Identify which cell holds the provided text, then report its [x, y] central coordinate. 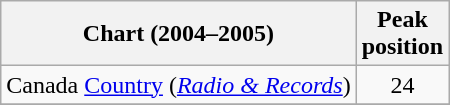
Peakposition [402, 34]
Canada Country (Radio & Records) [178, 85]
24 [402, 85]
Chart (2004–2005) [178, 34]
